Return (x, y) of the center of cell containing provided text 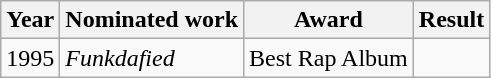
Nominated work (152, 20)
1995 (30, 58)
Best Rap Album (329, 58)
Award (329, 20)
Funkdafied (152, 58)
Year (30, 20)
Result (451, 20)
